Scan for the cell matching the given text and deliver its [X, Y] coordinate at center. 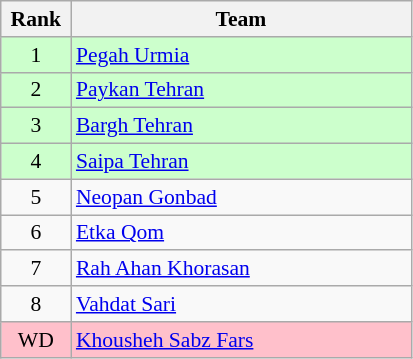
Pegah Urmia [241, 55]
Khousheh Sabz Fars [241, 340]
WD [36, 340]
1 [36, 55]
7 [36, 269]
3 [36, 126]
Paykan Tehran [241, 90]
Vahdat Sari [241, 304]
4 [36, 162]
Team [241, 19]
Bargh Tehran [241, 126]
6 [36, 233]
Rah Ahan Khorasan [241, 269]
5 [36, 197]
Neopan Gonbad [241, 197]
Saipa Tehran [241, 162]
8 [36, 304]
Rank [36, 19]
Etka Qom [241, 233]
2 [36, 90]
